Output the [X, Y] coordinate of the center of the cell containing the given text.  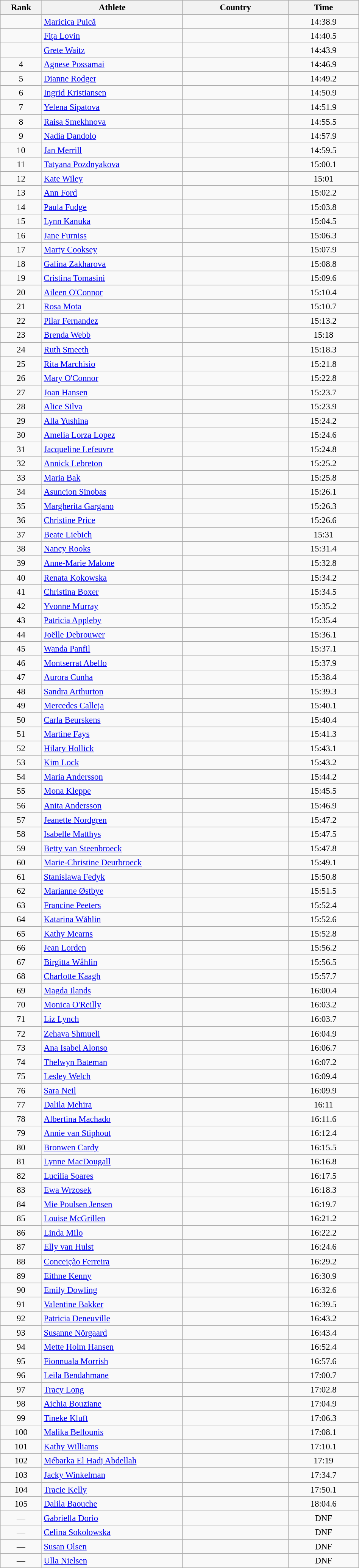
16:43.2 [323, 1319]
Wanda Panfil [112, 649]
19 [21, 278]
15:56.2 [323, 948]
Leila Bendahmane [112, 1375]
Anita Andersson [112, 805]
Albertina Machado [112, 1119]
Jan Merrill [112, 150]
Birgitta Wåhlin [112, 962]
Malika Bellounis [112, 1432]
Anne-Marie Malone [112, 563]
Charlotte Kaagh [112, 976]
Emily Dowling [112, 1290]
Valentine Bakker [112, 1304]
16:18.3 [323, 1190]
15:51.5 [323, 891]
15:31 [323, 535]
Liz Lynch [112, 1019]
Renata Kokowska [112, 578]
Katarina Wåhlin [112, 919]
Patricia Appleby [112, 620]
70 [21, 1005]
Carla Beurskens [112, 720]
15:22.8 [323, 378]
67 [21, 962]
16:07.2 [323, 1062]
Montserrat Abello [112, 663]
7 [21, 107]
45 [21, 649]
Jacqueline Lefeuvre [112, 449]
Lucilia Soares [112, 1176]
Gabriella Dorio [112, 1518]
14 [21, 207]
15:07.9 [323, 250]
16:39.5 [323, 1304]
Nadia Dandolo [112, 136]
15:36.1 [323, 634]
Agnese Possamai [112, 64]
49 [21, 706]
Lesley Welch [112, 1076]
Margherita Gargano [112, 506]
Country [236, 8]
5 [21, 79]
Kathy Mearns [112, 934]
15:35.2 [323, 606]
15:38.4 [323, 677]
51 [21, 734]
Tatyana Pozdnyakova [112, 164]
61 [21, 877]
16:11.6 [323, 1119]
16:29.2 [323, 1261]
Conceição Ferreira [112, 1261]
105 [21, 1504]
Ewa Wrzosek [112, 1190]
16:03.7 [323, 1019]
Ruth Smeeth [112, 349]
Christine Price [112, 520]
Eithne Kenny [112, 1276]
14:57.9 [323, 136]
39 [21, 563]
47 [21, 677]
15:04.5 [323, 221]
15:03.8 [323, 207]
16:00.4 [323, 991]
Celina Sokolowska [112, 1532]
Rank [21, 8]
15:23.9 [323, 407]
16:15.5 [323, 1147]
96 [21, 1375]
58 [21, 834]
Asuncion Sinobas [112, 492]
Kathy Williams [112, 1447]
17 [21, 250]
15:40.1 [323, 706]
80 [21, 1147]
15:13.2 [323, 321]
16:17.5 [323, 1176]
Susan Olsen [112, 1546]
15 [21, 221]
14:51.9 [323, 107]
16:09.9 [323, 1090]
16:32.6 [323, 1290]
17:06.3 [323, 1418]
Isabelle Matthys [112, 834]
15:10.7 [323, 307]
71 [21, 1019]
6 [21, 93]
17:19 [323, 1461]
16:43.4 [323, 1333]
15:24.6 [323, 435]
15:23.7 [323, 392]
15:31.4 [323, 549]
91 [21, 1304]
15:00.1 [323, 164]
99 [21, 1418]
Lynne MacDougall [112, 1162]
86 [21, 1233]
Marie-Christine Deurbroeck [112, 863]
Annick Lebreton [112, 464]
60 [21, 863]
38 [21, 549]
10 [21, 150]
Joëlle Debrouwer [112, 634]
59 [21, 848]
4 [21, 64]
15:34.5 [323, 592]
36 [21, 520]
16:04.9 [323, 1034]
Mona Kleppe [112, 791]
27 [21, 392]
77 [21, 1105]
15:02.2 [323, 193]
17:08.1 [323, 1432]
Joan Hansen [112, 392]
15:18 [323, 335]
15:25.8 [323, 478]
Mie Poulsen Jensen [112, 1205]
Athlete [112, 8]
16:12.4 [323, 1133]
Mary O'Connor [112, 378]
87 [21, 1247]
15:47.8 [323, 848]
15:06.3 [323, 235]
14:46.9 [323, 64]
15:25.2 [323, 464]
22 [21, 321]
Nancy Rooks [112, 549]
89 [21, 1276]
Rosa Mota [112, 307]
Rita Marchisio [112, 364]
32 [21, 464]
Elly van Hulst [112, 1247]
16 [21, 235]
15:26.1 [323, 492]
17:00.7 [323, 1375]
Paula Fudge [112, 207]
75 [21, 1076]
28 [21, 407]
14:49.2 [323, 79]
11 [21, 164]
31 [21, 449]
17:02.8 [323, 1390]
63 [21, 905]
16:24.6 [323, 1247]
85 [21, 1219]
17:34.7 [323, 1475]
Dianne Rodger [112, 79]
29 [21, 421]
16:16.8 [323, 1162]
104 [21, 1490]
Raisa Smekhnova [112, 122]
18 [21, 264]
15:45.5 [323, 791]
15:47.5 [323, 834]
Ann Ford [112, 193]
16:57.6 [323, 1361]
Tracy Long [112, 1390]
17:10.1 [323, 1447]
Sara Neil [112, 1090]
Time [323, 8]
101 [21, 1447]
15:40.4 [323, 720]
Beate Liebich [112, 535]
Tracie Kelly [112, 1490]
Francine Peeters [112, 905]
Ulla Nielsen [112, 1561]
Maria Andersson [112, 777]
Linda Milo [112, 1233]
16:03.2 [323, 1005]
37 [21, 535]
15:52.8 [323, 934]
40 [21, 578]
55 [21, 791]
Jacky Winkelman [112, 1475]
Sandra Arthurton [112, 691]
57 [21, 820]
15:41.3 [323, 734]
Maricica Puică [112, 22]
15:37.9 [323, 663]
90 [21, 1290]
12 [21, 179]
Aurora Cunha [112, 677]
Jane Furniss [112, 235]
88 [21, 1261]
66 [21, 948]
16:19.7 [323, 1205]
15:44.2 [323, 777]
16:06.7 [323, 1048]
52 [21, 749]
16:52.4 [323, 1347]
24 [21, 349]
Marty Cooksey [112, 250]
15:56.5 [323, 962]
Mercedes Calleja [112, 706]
Aileen O'Connor [112, 293]
15:49.1 [323, 863]
20 [21, 293]
9 [21, 136]
95 [21, 1361]
14:55.5 [323, 122]
Yelena Sipatova [112, 107]
Fionnuala Morrish [112, 1361]
62 [21, 891]
21 [21, 307]
Fiţa Lovin [112, 36]
42 [21, 606]
15:52.6 [323, 919]
54 [21, 777]
100 [21, 1432]
Kim Lock [112, 763]
15:52.4 [323, 905]
14:43.9 [323, 50]
15:32.8 [323, 563]
Louise McGrillen [112, 1219]
Lynn Kanuka [112, 221]
25 [21, 364]
44 [21, 634]
14:38.9 [323, 22]
15:21.8 [323, 364]
15:26.6 [323, 520]
Ana Isabel Alonso [112, 1048]
Stanislawa Fedyk [112, 877]
15:08.8 [323, 264]
93 [21, 1333]
65 [21, 934]
15:50.8 [323, 877]
Hilary Hollick [112, 749]
102 [21, 1461]
Mette Holm Hansen [112, 1347]
13 [21, 193]
15:10.4 [323, 293]
76 [21, 1090]
Magda Ilands [112, 991]
15:26.3 [323, 506]
Tineke Kluft [112, 1418]
Kate Wiley [112, 179]
15:34.2 [323, 578]
15:57.7 [323, 976]
16:21.2 [323, 1219]
15:43.1 [323, 749]
15:43.2 [323, 763]
Grete Waitz [112, 50]
Aichia Bouziane [112, 1404]
16:11 [323, 1105]
Cristina Tomasini [112, 278]
82 [21, 1176]
48 [21, 691]
Monica O'Reilly [112, 1005]
Christina Boxer [112, 592]
Alla Yushina [112, 421]
Patricia Deneuville [112, 1319]
94 [21, 1347]
Mébarka El Hadj Abdellah [112, 1461]
83 [21, 1190]
Annie van Stiphout [112, 1133]
68 [21, 976]
15:39.3 [323, 691]
35 [21, 506]
43 [21, 620]
Maria Bak [112, 478]
14:40.5 [323, 36]
15:01 [323, 179]
Galina Zakharova [112, 264]
16:30.9 [323, 1276]
23 [21, 335]
78 [21, 1119]
Dalila Mehira [112, 1105]
30 [21, 435]
Yvonne Murray [112, 606]
Bronwen Cardy [112, 1147]
15:09.6 [323, 278]
64 [21, 919]
Ingrid Kristiansen [112, 93]
98 [21, 1404]
Zehava Shmueli [112, 1034]
15:18.3 [323, 349]
Pilar Fernandez [112, 321]
Brenda Webb [112, 335]
103 [21, 1475]
14:50.9 [323, 93]
16:22.2 [323, 1233]
15:37.1 [323, 649]
18:04.6 [323, 1504]
81 [21, 1162]
Jeanette Nordgren [112, 820]
Susanne Nörgaard [112, 1333]
46 [21, 663]
Martine Fays [112, 734]
Thelwyn Bateman [112, 1062]
17:50.1 [323, 1490]
92 [21, 1319]
16:09.4 [323, 1076]
56 [21, 805]
34 [21, 492]
Dalila Baouche [112, 1504]
53 [21, 763]
79 [21, 1133]
Alice Silva [112, 407]
Amelia Lorza Lopez [112, 435]
15:47.2 [323, 820]
84 [21, 1205]
69 [21, 991]
26 [21, 378]
73 [21, 1048]
17:04.9 [323, 1404]
97 [21, 1390]
15:46.9 [323, 805]
41 [21, 592]
Marianne Østbye [112, 891]
8 [21, 122]
Jean Lorden [112, 948]
50 [21, 720]
Betty van Steenbroeck [112, 848]
15:24.2 [323, 421]
15:35.4 [323, 620]
15:24.8 [323, 449]
74 [21, 1062]
72 [21, 1034]
33 [21, 478]
14:59.5 [323, 150]
